Locate the cell with the specified text and output its [x, y] center coordinate. 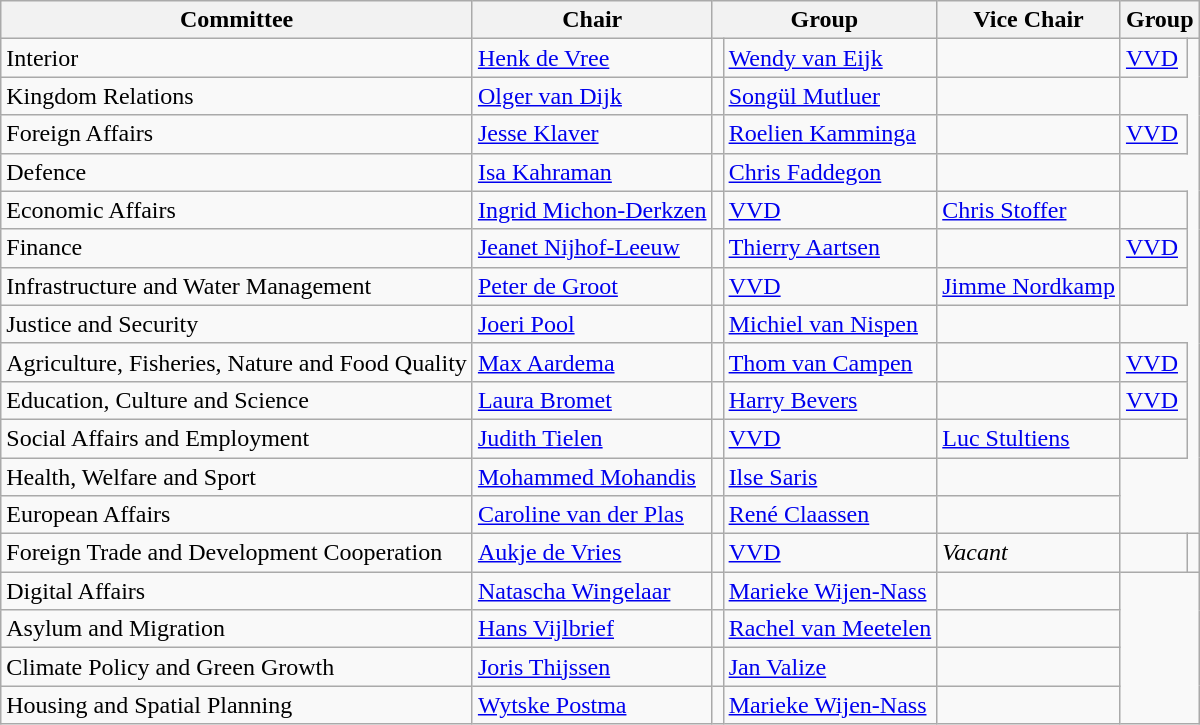
Foreign Trade and Development Cooperation [237, 553]
Committee [237, 20]
Songül Mutluer [830, 96]
Michiel van Nispen [830, 324]
Henk de Vree [592, 58]
Harry Bevers [830, 400]
Chris Faddegon [830, 172]
Joris Thijssen [592, 667]
Agriculture, Fisheries, Nature and Food Quality [237, 362]
Jan Valize [830, 667]
Jimme Nordkamp [1029, 286]
René Claassen [830, 515]
Laura Bromet [592, 400]
Jesse Klaver [592, 134]
European Affairs [237, 515]
Education, Culture and Science [237, 400]
Infrastructure and Water Management [237, 286]
Asylum and Migration [237, 629]
Foreign Affairs [237, 134]
Thierry Aartsen [830, 248]
Aukje de Vries [592, 553]
Chris Stoffer [1029, 210]
Justice and Security [237, 324]
Natascha Wingelaar [592, 591]
Mohammed Mohandis [592, 477]
Rachel van Meetelen [830, 629]
Hans Vijlbrief [592, 629]
Housing and Spatial Planning [237, 705]
Health, Welfare and Sport [237, 477]
Max Aardema [592, 362]
Defence [237, 172]
Ilse Saris [830, 477]
Interior [237, 58]
Vice Chair [1029, 20]
Vacant [1029, 553]
Peter de Groot [592, 286]
Thom van Campen [830, 362]
Kingdom Relations [237, 96]
Roelien Kamminga [830, 134]
Chair [592, 20]
Jeanet Nijhof-Leeuw [592, 248]
Digital Affairs [237, 591]
Ingrid Michon-Derkzen [592, 210]
Finance [237, 248]
Social Affairs and Employment [237, 438]
Wytske Postma [592, 705]
Isa Kahraman [592, 172]
Joeri Pool [592, 324]
Judith Tielen [592, 438]
Caroline van der Plas [592, 515]
Economic Affairs [237, 210]
Wendy van Eijk [830, 58]
Olger van Dijk [592, 96]
Climate Policy and Green Growth [237, 667]
Luc Stultiens [1029, 438]
